Scan for the cell matching the given text and deliver its (X, Y) coordinate at center. 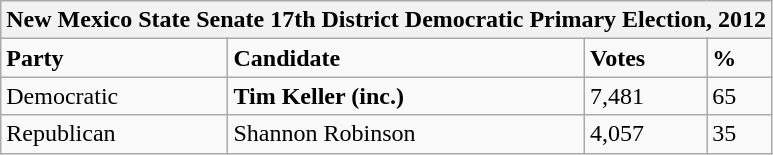
Tim Keller (inc.) (406, 96)
7,481 (646, 96)
Democratic (114, 96)
65 (740, 96)
Candidate (406, 58)
4,057 (646, 134)
Republican (114, 134)
New Mexico State Senate 17th District Democratic Primary Election, 2012 (386, 20)
35 (740, 134)
Party (114, 58)
Shannon Robinson (406, 134)
% (740, 58)
Votes (646, 58)
